Output the [X, Y] coordinate of the center of the cell containing the given text.  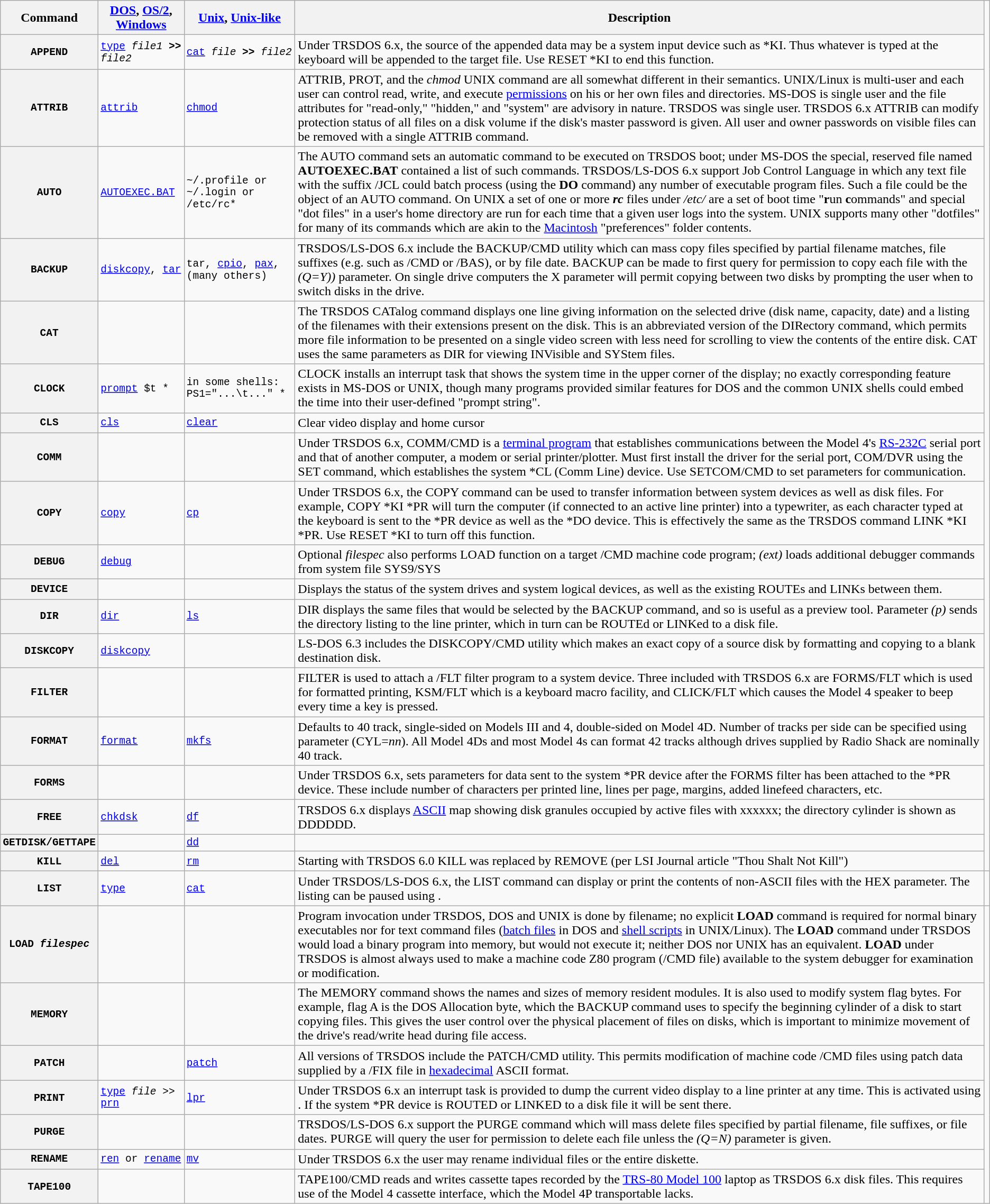
RENAME [50, 1159]
TRSDOS 6.x displays ASCII map showing disk granules occupied by active files with xxxxxx; the directory cylinder is shown as DDDDDD. [639, 817]
DOS, OS/2, Windows [142, 18]
cat [240, 889]
Unix, Unix-like [240, 18]
CLOCK [50, 388]
PATCH [50, 1063]
CAT [50, 332]
DEBUG [50, 562]
AUTOEXEC.BAT [142, 193]
~/.profile or ~/.login or /etc/rc* [240, 193]
DEVICE [50, 589]
BACKUP [50, 270]
Displays the status of the system drives and system logical devices, as well as the existing ROUTEs and LINKs between them. [639, 589]
ls [240, 616]
LIST [50, 889]
lpr [240, 1097]
dir [142, 616]
diskcopy [142, 651]
mkfs [240, 741]
Description [639, 18]
FORMS [50, 783]
rm [240, 861]
CLS [50, 423]
cat file >> file2 [240, 52]
cls [142, 423]
COPY [50, 513]
PRINT [50, 1097]
type file1 >> file2 [142, 52]
df [240, 817]
LS-DOS 6.3 includes the DISKCOPY/CMD utility which makes an exact copy of a source disk by formatting and copying to a blank destination disk. [639, 651]
dd [240, 843]
TAPE100 [50, 1186]
mv [240, 1159]
ren or rename [142, 1159]
del [142, 861]
attrib [142, 108]
Command [50, 18]
DISKCOPY [50, 651]
FILTER [50, 692]
APPEND [50, 52]
tar, cpio, pax, (many others) [240, 270]
copy [142, 513]
DIR [50, 616]
AUTO [50, 193]
prompt $t * [142, 388]
chmod [240, 108]
KILL [50, 861]
PURGE [50, 1132]
in some shells: PS1="...\t..." * [240, 388]
clear [240, 423]
LOAD filespec [50, 944]
Clear video display and home cursor [639, 423]
debug [142, 562]
ATTRIB [50, 108]
FORMAT [50, 741]
cp [240, 513]
chkdsk [142, 817]
FREE [50, 817]
patch [240, 1063]
COMM [50, 457]
GETDISK/GETTAPE [50, 843]
type [142, 889]
diskcopy, tar [142, 270]
Under TRSDOS 6.x the user may rename individual files or the entire diskette. [639, 1159]
format [142, 741]
MEMORY [50, 1015]
Starting with TRSDOS 6.0 KILL was replaced by REMOVE (per LSI Journal article "Thou Shalt Not Kill") [639, 861]
type file >> prn [142, 1097]
